Detect which cell encompasses the target text, then output its (x, y) center coordinate. 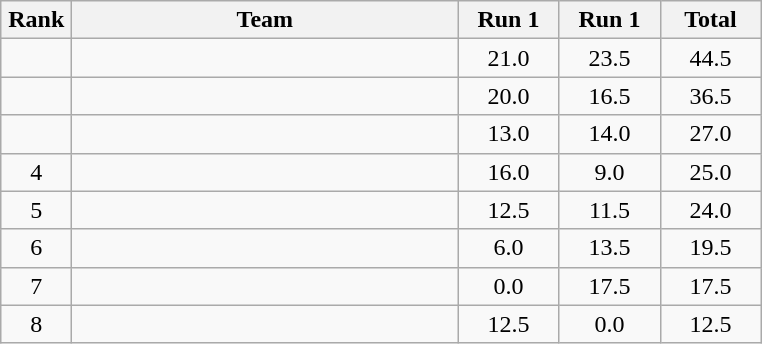
7 (36, 286)
13.5 (610, 248)
9.0 (610, 172)
36.5 (710, 96)
11.5 (610, 210)
Team (265, 20)
20.0 (508, 96)
5 (36, 210)
13.0 (508, 134)
21.0 (508, 58)
4 (36, 172)
Total (710, 20)
Rank (36, 20)
16.5 (610, 96)
16.0 (508, 172)
27.0 (710, 134)
19.5 (710, 248)
44.5 (710, 58)
6 (36, 248)
25.0 (710, 172)
8 (36, 324)
23.5 (610, 58)
24.0 (710, 210)
6.0 (508, 248)
14.0 (610, 134)
